Output the (x, y) coordinate of the center of the cell containing the given text.  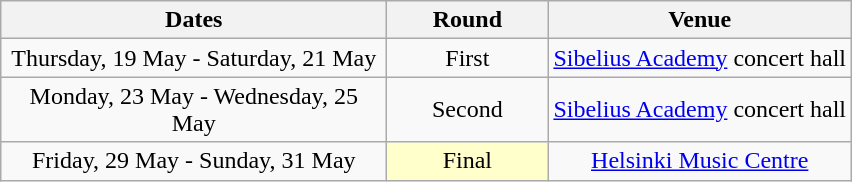
Dates (194, 20)
Final (468, 161)
Friday, 29 May - Sunday, 31 May (194, 161)
Venue (700, 20)
First (468, 58)
Helsinki Music Centre (700, 161)
Second (468, 110)
Monday, 23 May - Wednesday, 25 May (194, 110)
Thursday, 19 May - Saturday, 21 May (194, 58)
Round (468, 20)
